Find where the given text appears and provide that cell's center as [X, Y] coordinate. 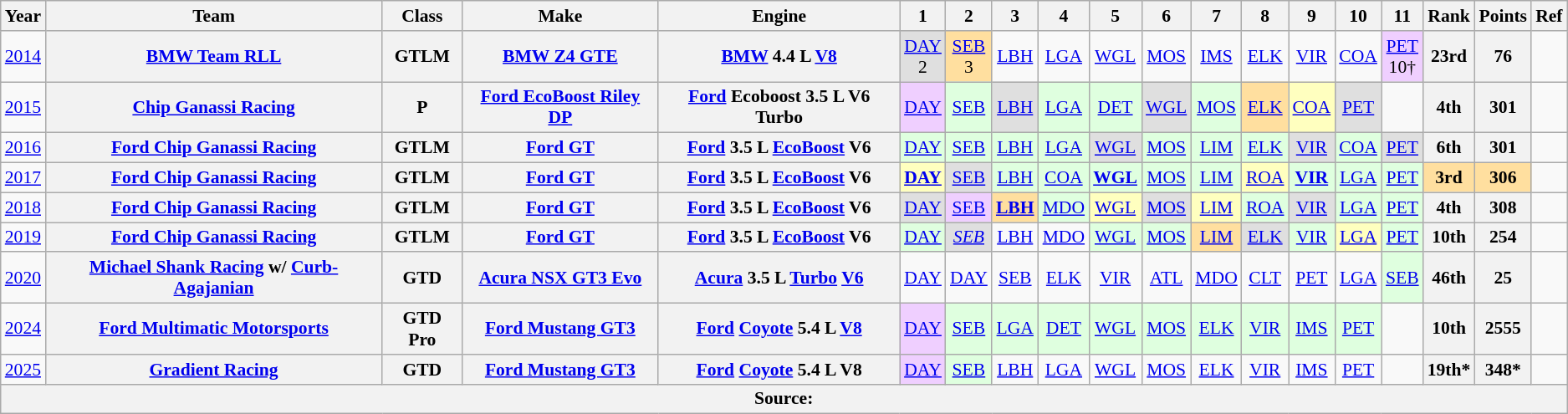
2014 [23, 57]
Ford EcoBoost Riley DP [560, 107]
CLT [1265, 278]
2024 [23, 330]
11 [1402, 16]
Class [421, 16]
19th* [1449, 370]
2015 [23, 107]
2020 [23, 278]
Chip Ganassi Racing [214, 107]
Michael Shank Racing w/ Curb-Agajanian [214, 278]
Ref [1549, 16]
SEB3 [968, 57]
1 [923, 16]
P [421, 107]
Ford Ecoboost 3.5 L V6 Turbo [779, 107]
Make [560, 16]
Acura NSX GT3 Evo [560, 278]
2025 [23, 370]
GTD Pro [421, 330]
BMW Z4 GTE [560, 57]
3 [1015, 16]
2016 [23, 148]
ATL [1166, 278]
25 [1503, 278]
5 [1116, 16]
Rank [1449, 16]
3rd [1449, 178]
6 [1166, 16]
2 [968, 16]
2017 [23, 178]
46th [1449, 278]
PET10† [1402, 57]
BMW Team RLL [214, 57]
2019 [23, 238]
10 [1358, 16]
Gradient Racing [214, 370]
Source: [784, 399]
Ford Multimatic Motorsports [214, 330]
Acura 3.5 L Turbo V6 [779, 278]
6th [1449, 148]
254 [1503, 238]
7 [1216, 16]
348* [1503, 370]
8 [1265, 16]
DAY2 [923, 57]
2018 [23, 207]
Year [23, 16]
Engine [779, 16]
Points [1503, 16]
306 [1503, 178]
2555 [1503, 330]
76 [1503, 57]
9 [1312, 16]
4 [1064, 16]
23rd [1449, 57]
BMW 4.4 L V8 [779, 57]
Team [214, 16]
308 [1503, 207]
